Capture the cell that displays the provided text and extract its (x, y) central coordinate. 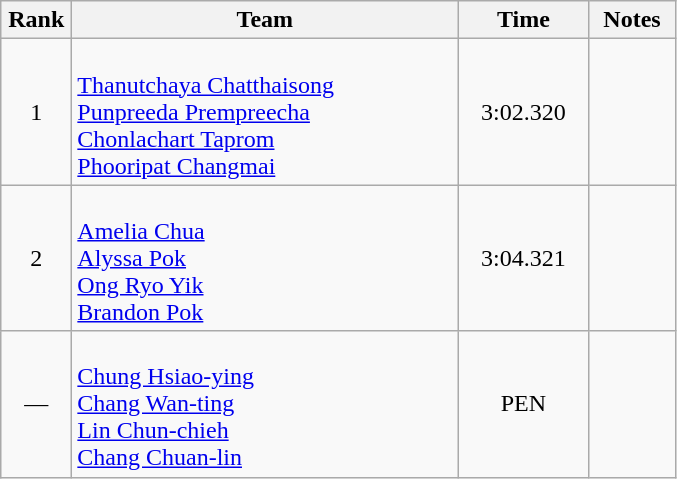
— (36, 404)
PEN (524, 404)
Amelia ChuaAlyssa PokOng Ryo YikBrandon Pok (265, 258)
3:02.320 (524, 112)
Notes (632, 20)
Thanutchaya ChatthaisongPunpreeda PrempreechaChonlachart TapromPhooripat Changmai (265, 112)
Time (524, 20)
Chung Hsiao-yingChang Wan-tingLin Chun-chiehChang Chuan-lin (265, 404)
1 (36, 112)
Team (265, 20)
Rank (36, 20)
3:04.321 (524, 258)
2 (36, 258)
